Search for the cell housing the specified text and yield its [x, y] center coordinate. 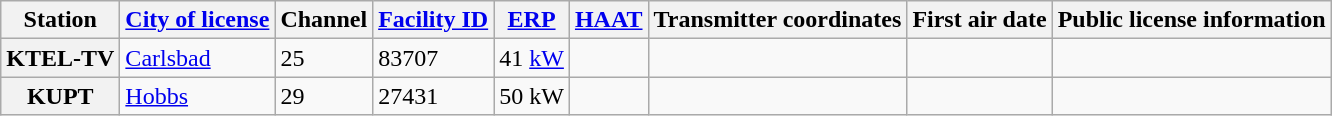
ERP [532, 20]
50 kW [532, 96]
First air date [980, 20]
Station [60, 20]
Carlsbad [198, 58]
27431 [434, 96]
41 kW [532, 58]
KTEL-TV [60, 58]
Facility ID [434, 20]
City of license [198, 20]
29 [324, 96]
Public license information [1192, 20]
KUPT [60, 96]
Hobbs [198, 96]
25 [324, 58]
83707 [434, 58]
Transmitter coordinates [778, 20]
HAAT [608, 20]
Channel [324, 20]
